Return the [X, Y] coordinate for the center point of the cell that contains the specified text.  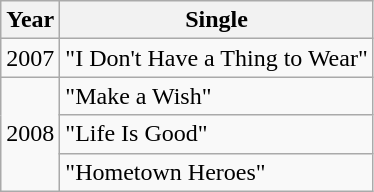
"Life Is Good" [216, 134]
"Hometown Heroes" [216, 172]
Single [216, 20]
"I Don't Have a Thing to Wear" [216, 58]
2008 [30, 134]
"Make a Wish" [216, 96]
Year [30, 20]
2007 [30, 58]
